Detect which cell encompasses the target text, then output its (X, Y) center coordinate. 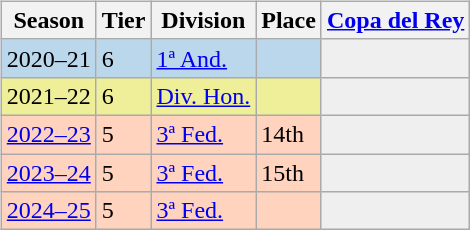
15th (289, 173)
2022–23 (48, 134)
1ª And. (204, 58)
Copa del Rey (395, 20)
Div. Hon. (204, 96)
Tier (124, 20)
14th (289, 134)
2020–21 (48, 58)
Season (48, 20)
Division (204, 20)
2021–22 (48, 96)
2024–25 (48, 211)
2023–24 (48, 173)
Place (289, 20)
